Output the (x, y) coordinate of the center of the cell containing the given text.  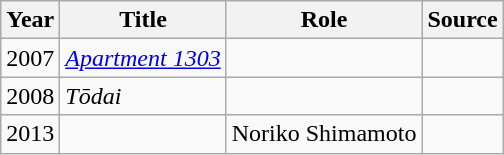
Title (143, 20)
Year (30, 20)
Source (462, 20)
2007 (30, 58)
Noriko Shimamoto (324, 134)
2013 (30, 134)
Apartment 1303 (143, 58)
2008 (30, 96)
Tōdai (143, 96)
Role (324, 20)
